Capture the cell that displays the provided text and extract its [x, y] central coordinate. 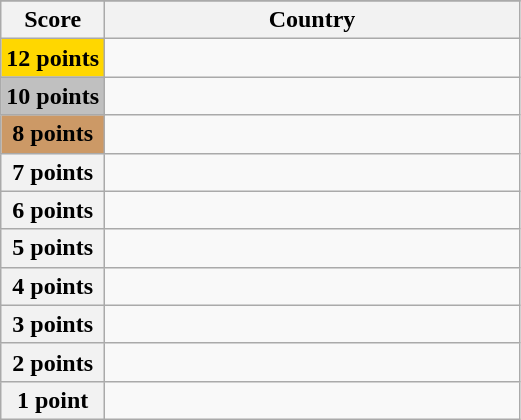
Country [312, 20]
12 points [53, 58]
4 points [53, 286]
2 points [53, 362]
1 point [53, 400]
5 points [53, 248]
10 points [53, 96]
3 points [53, 324]
6 points [53, 210]
Score [53, 20]
7 points [53, 172]
8 points [53, 134]
